Return the (X, Y) coordinate for the center point of the cell that contains the specified text.  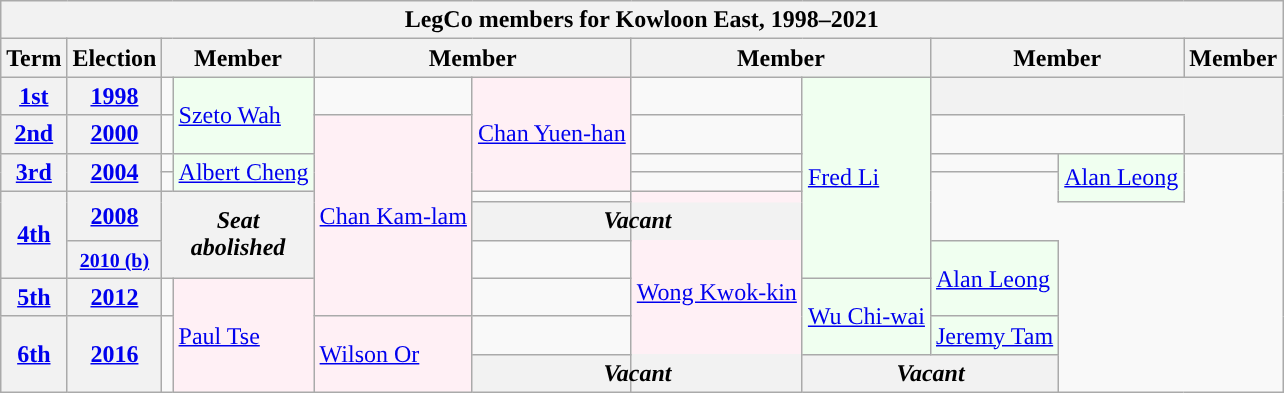
2010 (b) (114, 259)
LegCo members for Kowloon East, 1998–2021 (642, 20)
Wilson Or (393, 354)
Jeremy Tam (994, 335)
1998 (114, 96)
3rd (34, 172)
2008 (114, 216)
Election (114, 58)
Chan Yuen-han (552, 134)
2004 (114, 172)
Term (34, 58)
Chan Kam-lam (393, 216)
6th (34, 354)
2nd (34, 134)
Wu Chi-wai (866, 316)
5th (34, 297)
Wong Kwok-kin (716, 292)
Szeto Wah (244, 115)
Paul Tse (244, 335)
Seatabolished (238, 234)
Albert Cheng (244, 172)
4th (34, 234)
1st (34, 96)
Fred Li (866, 178)
2016 (114, 354)
2000 (114, 134)
2012 (114, 297)
